Capture the cell that displays the provided text and extract its [X, Y] central coordinate. 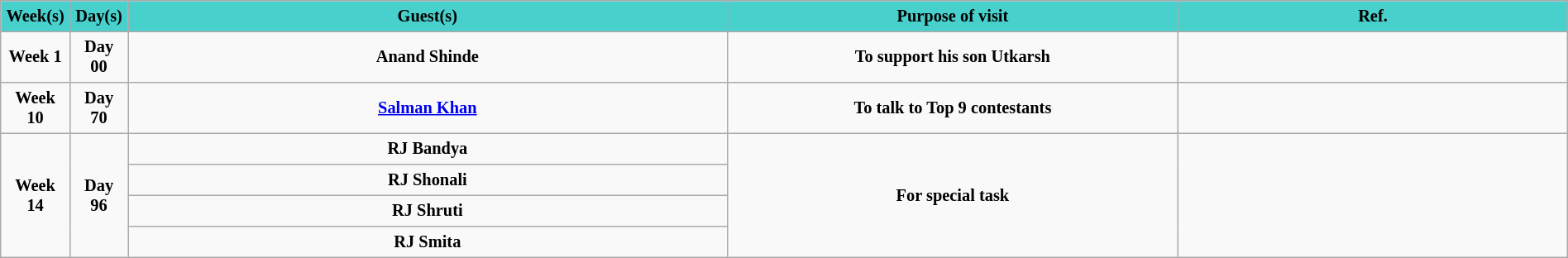
Guest(s) [428, 16]
Day 70 [98, 107]
Anand Shinde [428, 57]
Week 1 [36, 57]
To talk to Top 9 contestants [953, 107]
Week 14 [36, 195]
Day 96 [98, 195]
Purpose of visit [953, 16]
RJ Shruti [428, 211]
RJ Bandya [428, 149]
To support his son Utkarsh [953, 57]
Day(s) [98, 16]
For special task [953, 195]
RJ Shonali [428, 179]
RJ Smita [428, 241]
Week(s) [36, 16]
Salman Khan [428, 107]
Ref. [1373, 16]
Week 10 [36, 107]
Day 00 [98, 57]
